Return [X, Y] of the center of cell containing provided text 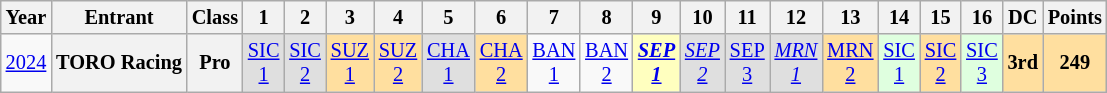
14 [898, 17]
SEP1 [656, 63]
Year [26, 17]
BAN1 [554, 63]
3rd [1023, 63]
DC [1023, 17]
11 [748, 17]
3 [350, 17]
1 [264, 17]
249 [1075, 63]
SEP3 [748, 63]
Entrant [119, 17]
BAN2 [606, 63]
15 [940, 17]
MRN1 [796, 63]
Points [1075, 17]
6 [502, 17]
CHA1 [448, 63]
SUZ2 [398, 63]
8 [606, 17]
MRN2 [850, 63]
7 [554, 17]
4 [398, 17]
13 [850, 17]
9 [656, 17]
16 [982, 17]
12 [796, 17]
5 [448, 17]
Class [215, 17]
10 [702, 17]
SUZ1 [350, 63]
CHA2 [502, 63]
TORO Racing [119, 63]
2 [304, 17]
Pro [215, 63]
2024 [26, 63]
SEP2 [702, 63]
SIC3 [982, 63]
